Provide the [x, y] coordinate of the cell's center where the given text is located.  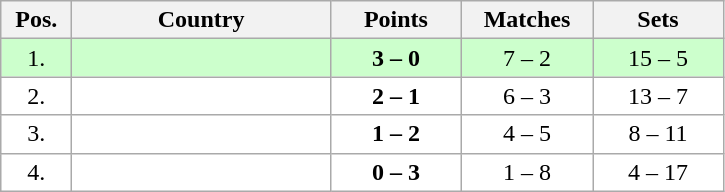
13 – 7 [658, 96]
Pos. [36, 20]
0 – 3 [396, 172]
Matches [526, 20]
6 – 3 [526, 96]
8 – 11 [658, 134]
2. [36, 96]
2 – 1 [396, 96]
Sets [658, 20]
1 – 2 [396, 134]
Points [396, 20]
15 – 5 [658, 58]
3 – 0 [396, 58]
3. [36, 134]
4. [36, 172]
7 – 2 [526, 58]
4 – 17 [658, 172]
1. [36, 58]
Country [202, 20]
4 – 5 [526, 134]
1 – 8 [526, 172]
